Pinpoint the cell where the given text exists, returning its [X, Y] midpoint coordinate. 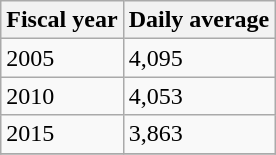
Fiscal year [62, 20]
4,053 [199, 96]
2005 [62, 58]
Daily average [199, 20]
4,095 [199, 58]
2010 [62, 96]
2015 [62, 134]
3,863 [199, 134]
